Identify which cell holds the provided text, then report its (x, y) central coordinate. 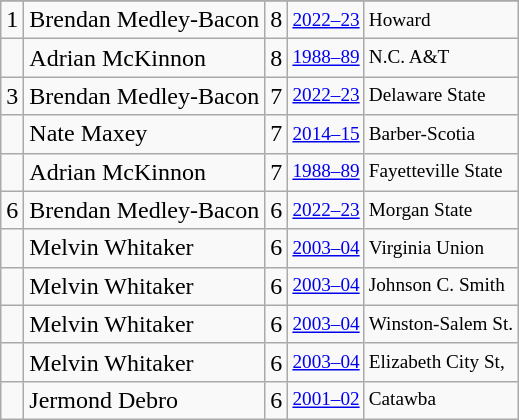
Johnson C. Smith (440, 286)
Delaware State (440, 96)
1 (12, 20)
N.C. A&T (440, 58)
Fayetteville State (440, 172)
3 (12, 96)
Barber-Scotia (440, 134)
Catawba (440, 400)
2001–02 (326, 400)
Elizabeth City St, (440, 362)
Morgan State (440, 210)
Winston-Salem St. (440, 324)
Howard (440, 20)
Nate Maxey (144, 134)
Jermond Debro (144, 400)
Virginia Union (440, 248)
2014–15 (326, 134)
